For the text-containing cell, return its midpoint in [X, Y] coordinate format. 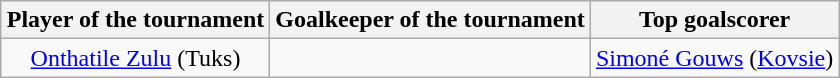
Simoné Gouws (Kovsie) [714, 58]
Onthatile Zulu (Tuks) [136, 58]
Top goalscorer [714, 20]
Player of the tournament [136, 20]
Goalkeeper of the tournament [430, 20]
